Return the [X, Y] coordinate for the center point of the cell that contains the specified text.  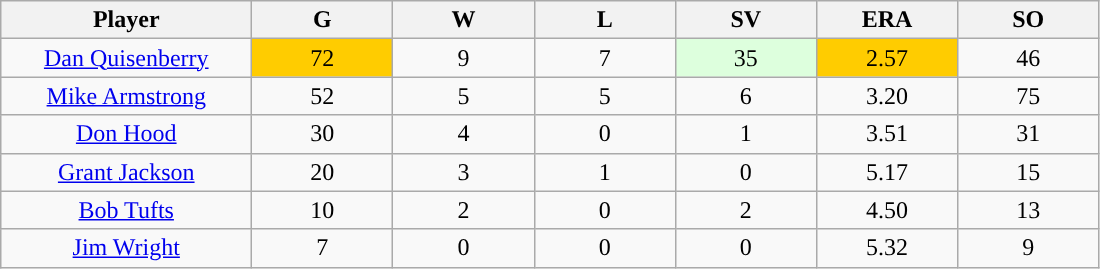
3.51 [886, 134]
15 [1028, 172]
2.57 [886, 58]
Jim Wright [126, 248]
SV [746, 20]
SO [1028, 20]
3 [464, 172]
Dan Quisenberry [126, 58]
G [322, 20]
Bob Tufts [126, 210]
Mike Armstrong [126, 96]
5.17 [886, 172]
ERA [886, 20]
4 [464, 134]
31 [1028, 134]
10 [322, 210]
3.20 [886, 96]
L [604, 20]
72 [322, 58]
52 [322, 96]
5.32 [886, 248]
13 [1028, 210]
20 [322, 172]
Player [126, 20]
6 [746, 96]
Don Hood [126, 134]
35 [746, 58]
30 [322, 134]
4.50 [886, 210]
46 [1028, 58]
Grant Jackson [126, 172]
75 [1028, 96]
W [464, 20]
